Detect which cell encompasses the target text, then output its (X, Y) center coordinate. 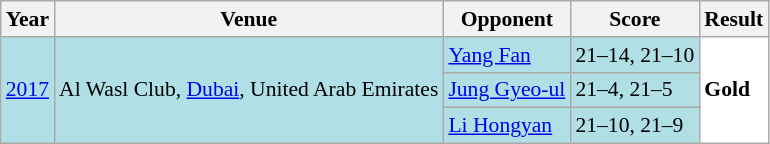
Venue (248, 19)
Yang Fan (506, 55)
Score (634, 19)
Result (734, 19)
Jung Gyeo-ul (506, 90)
Al Wasl Club, Dubai, United Arab Emirates (248, 90)
21–10, 21–9 (634, 126)
Gold (734, 90)
21–14, 21–10 (634, 55)
Li Hongyan (506, 126)
Year (28, 19)
2017 (28, 90)
Opponent (506, 19)
21–4, 21–5 (634, 90)
